Identify which cell holds the provided text, then report its (x, y) central coordinate. 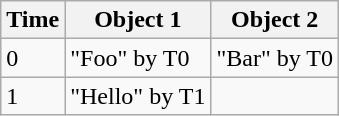
"Bar" by T0 (275, 58)
1 (33, 96)
Object 1 (138, 20)
Object 2 (275, 20)
"Foo" by T0 (138, 58)
0 (33, 58)
Time (33, 20)
"Hello" by T1 (138, 96)
